Return (X, Y) of the center of cell containing provided text 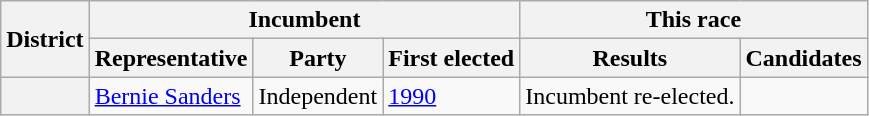
Incumbent (304, 20)
Party (318, 58)
Representative (171, 58)
Bernie Sanders (171, 96)
Candidates (804, 58)
First elected (452, 58)
This race (694, 20)
Incumbent re-elected. (630, 96)
1990 (452, 96)
Independent (318, 96)
District (45, 39)
Results (630, 58)
